Return the [x, y] coordinate for the center point of the cell that contains the specified text.  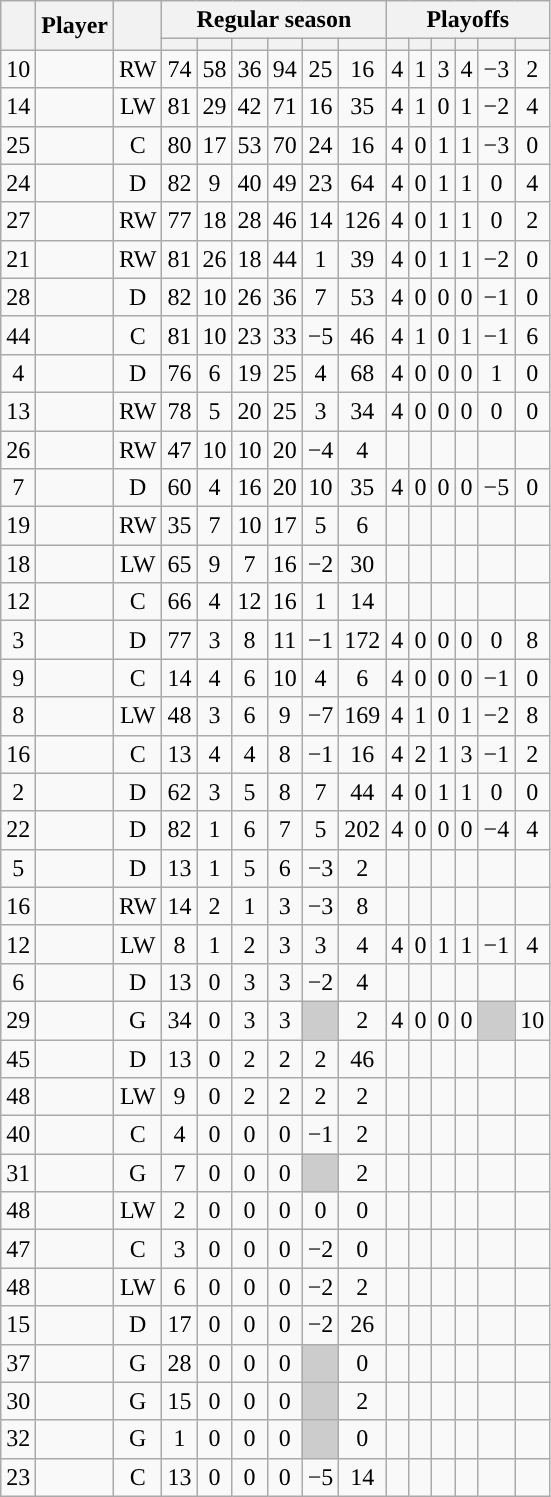
65 [180, 564]
76 [180, 373]
60 [180, 488]
66 [180, 602]
126 [362, 221]
Playoffs [468, 20]
70 [284, 145]
202 [362, 830]
45 [18, 1059]
31 [18, 1173]
68 [362, 373]
39 [362, 259]
64 [362, 183]
172 [362, 640]
11 [284, 640]
78 [180, 411]
33 [284, 335]
169 [362, 716]
71 [284, 107]
37 [18, 1363]
80 [180, 145]
−7 [320, 716]
22 [18, 830]
58 [214, 69]
27 [18, 221]
21 [18, 259]
Player [75, 26]
49 [284, 183]
62 [180, 792]
94 [284, 69]
Regular season [274, 20]
74 [180, 69]
32 [18, 1439]
42 [250, 107]
